Return the [X, Y] coordinate for the center point of the cell that contains the specified text.  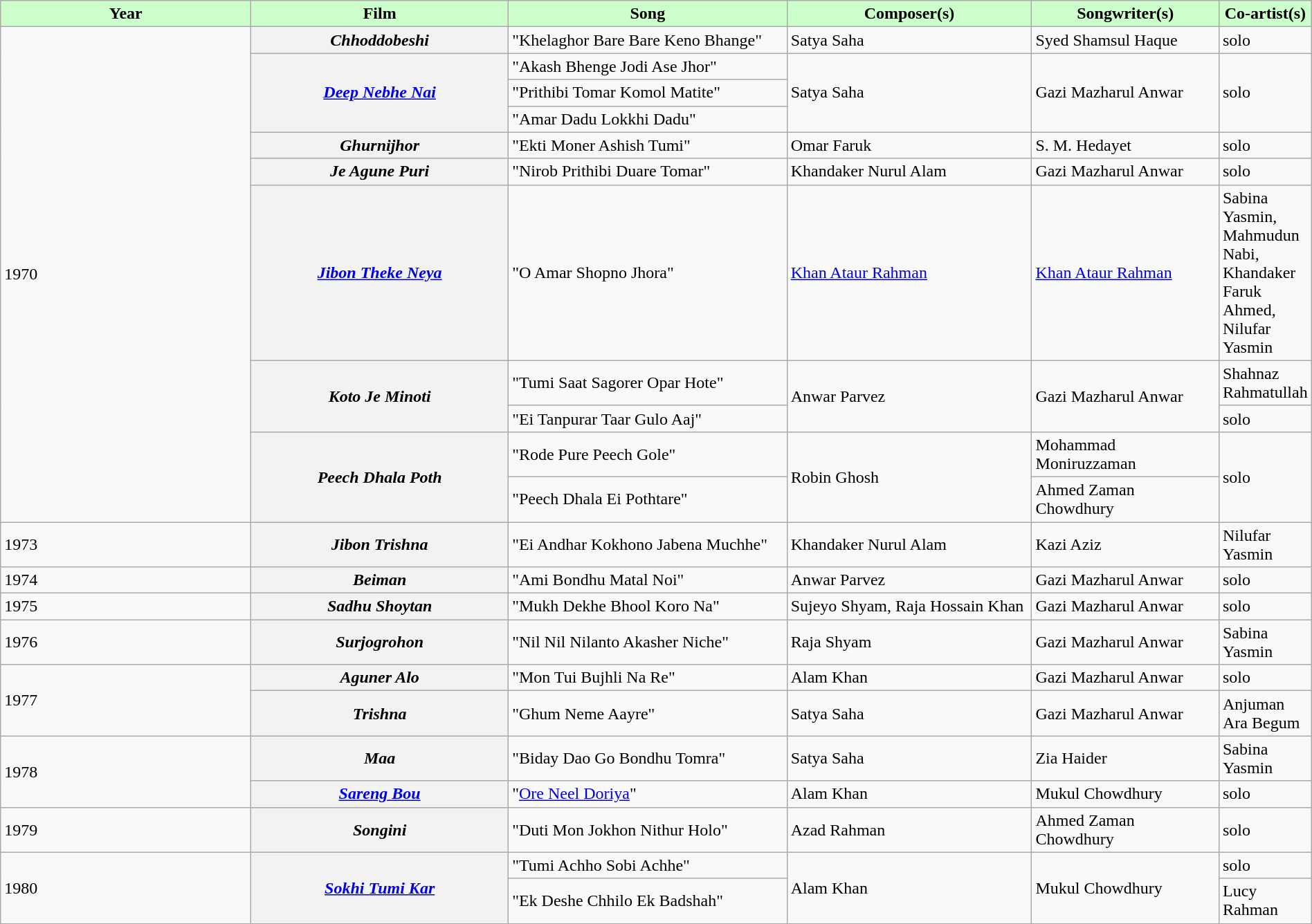
"Mukh Dekhe Bhool Koro Na" [648, 607]
Kazi Aziz [1125, 544]
Je Agune Puri [380, 172]
Nilufar Yasmin [1265, 544]
"Peech Dhala Ei Pothtare" [648, 499]
Jibon Theke Neya [380, 272]
Peech Dhala Poth [380, 477]
"Duti Mon Jokhon Nithur Holo" [648, 830]
1980 [126, 888]
Song [648, 14]
1977 [126, 700]
Koto Je Minoti [380, 396]
"Akash Bhenge Jodi Ase Jhor" [648, 66]
Sareng Bou [380, 794]
"Ekti Moner Ashish Tumi" [648, 145]
"Nil Nil Nilanto Akasher Niche" [648, 642]
Syed Shamsul Haque [1125, 40]
S. M. Hedayet [1125, 145]
"Biday Dao Go Bondhu Tomra" [648, 758]
Beiman [380, 580]
Aguner Alo [380, 678]
Jibon Trishna [380, 544]
"Tumi Achho Sobi Achhe" [648, 865]
"Khelaghor Bare Bare Keno Bhange" [648, 40]
"Ei Andhar Kokhono Jabena Muchhe" [648, 544]
1975 [126, 607]
"Rode Pure Peech Gole" [648, 454]
"Ei Tanpurar Taar Gulo Aaj" [648, 418]
Azad Rahman [909, 830]
Zia Haider [1125, 758]
"Ghum Neme Aayre" [648, 714]
"Prithibi Tomar Komol Matite" [648, 93]
Sabina Yasmin, Mahmudun Nabi, Khandaker Faruk Ahmed, Nilufar Yasmin [1265, 272]
Lucy Rahman [1265, 900]
"Nirob Prithibi Duare Tomar" [648, 172]
Omar Faruk [909, 145]
Robin Ghosh [909, 477]
Sokhi Tumi Kar [380, 888]
Trishna [380, 714]
Deep Nebhe Nai [380, 93]
Composer(s) [909, 14]
Songwriter(s) [1125, 14]
"O Amar Shopno Jhora" [648, 272]
Film [380, 14]
Year [126, 14]
Sadhu Shoytan [380, 607]
"Amar Dadu Lokkhi Dadu" [648, 119]
Songini [380, 830]
Raja Shyam [909, 642]
Co-artist(s) [1265, 14]
"Ami Bondhu Matal Noi" [648, 580]
1970 [126, 275]
"Mon Tui Bujhli Na Re" [648, 678]
1978 [126, 772]
Sujeyo Shyam, Raja Hossain Khan [909, 607]
Ghurnijhor [380, 145]
Maa [380, 758]
1976 [126, 642]
Mohammad Moniruzzaman [1125, 454]
Chhoddobeshi [380, 40]
1974 [126, 580]
Surjogrohon [380, 642]
Anjuman Ara Begum [1265, 714]
Shahnaz Rahmatullah [1265, 383]
"Ore Neel Doriya" [648, 794]
1973 [126, 544]
"Ek Deshe Chhilo Ek Badshah" [648, 900]
"Tumi Saat Sagorer Opar Hote" [648, 383]
1979 [126, 830]
